Locate the cell with the specified text and output its (x, y) center coordinate. 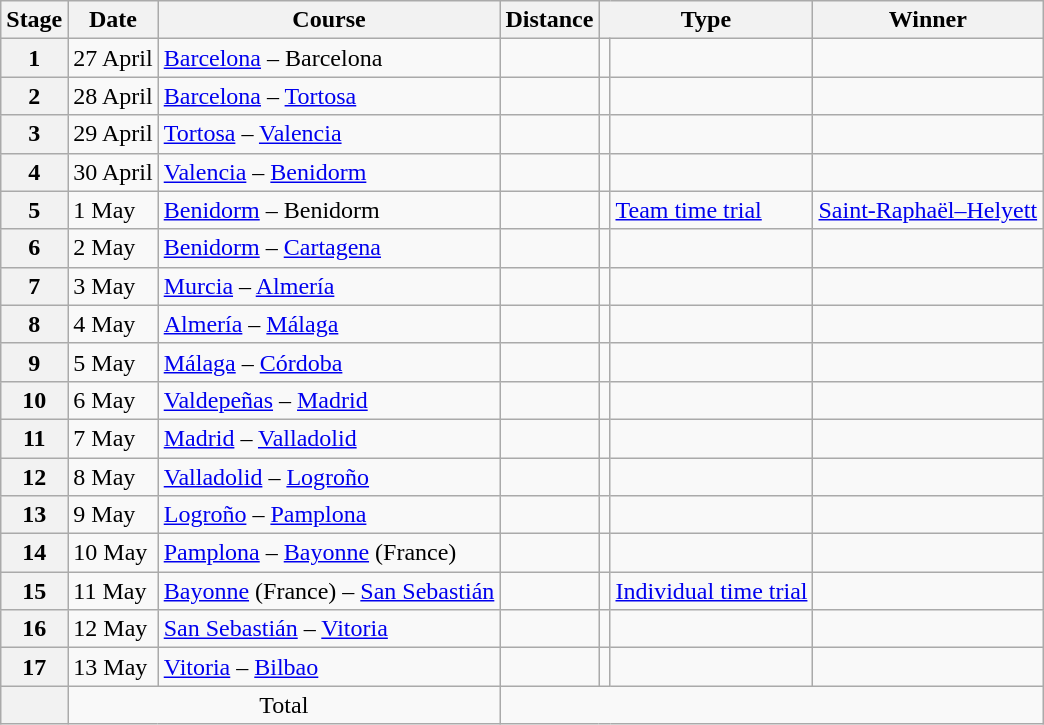
Valdepeñas – Madrid (329, 400)
Stage (34, 20)
Individual time trial (712, 591)
7 (34, 286)
3 May (113, 286)
San Sebastián – Vitoria (329, 629)
6 May (113, 400)
Winner (928, 20)
Total (284, 705)
4 (34, 172)
Valladolid – Logroño (329, 477)
Benidorm – Benidorm (329, 210)
8 May (113, 477)
Vitoria – Bilbao (329, 667)
16 (34, 629)
30 April (113, 172)
5 (34, 210)
14 (34, 553)
Valencia – Benidorm (329, 172)
6 (34, 248)
Barcelona – Barcelona (329, 58)
29 April (113, 134)
8 (34, 324)
Pamplona – Bayonne (France) (329, 553)
Team time trial (712, 210)
4 May (113, 324)
Bayonne (France) – San Sebastián (329, 591)
Date (113, 20)
Murcia – Almería (329, 286)
Barcelona – Tortosa (329, 96)
13 (34, 515)
Logroño – Pamplona (329, 515)
12 May (113, 629)
Distance (550, 20)
Type (706, 20)
3 (34, 134)
10 May (113, 553)
11 May (113, 591)
15 (34, 591)
13 May (113, 667)
12 (34, 477)
Málaga – Córdoba (329, 362)
27 April (113, 58)
Madrid – Valladolid (329, 438)
2 May (113, 248)
11 (34, 438)
28 April (113, 96)
17 (34, 667)
10 (34, 400)
Course (329, 20)
Saint-Raphaël–Helyett (928, 210)
Tortosa – Valencia (329, 134)
Almería – Málaga (329, 324)
7 May (113, 438)
9 May (113, 515)
2 (34, 96)
9 (34, 362)
5 May (113, 362)
Benidorm – Cartagena (329, 248)
1 (34, 58)
1 May (113, 210)
